Provide the [X, Y] coordinate of the cell's center where the given text is located.  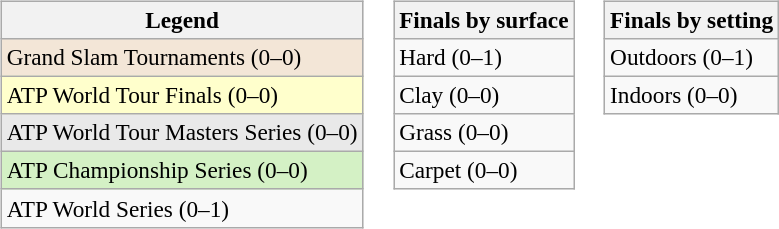
Hard (0–1) [484, 57]
Clay (0–0) [484, 95]
ATP World Tour Finals (0–0) [182, 95]
Outdoors (0–1) [692, 57]
Legend [182, 20]
Finals by surface [484, 20]
Grass (0–0) [484, 133]
Carpet (0–0) [484, 171]
ATP Championship Series (0–0) [182, 171]
Indoors (0–0) [692, 95]
Grand Slam Tournaments (0–0) [182, 57]
ATP World Tour Masters Series (0–0) [182, 133]
ATP World Series (0–1) [182, 208]
Finals by setting [692, 20]
